Scan for the cell matching the given text and deliver its [X, Y] coordinate at center. 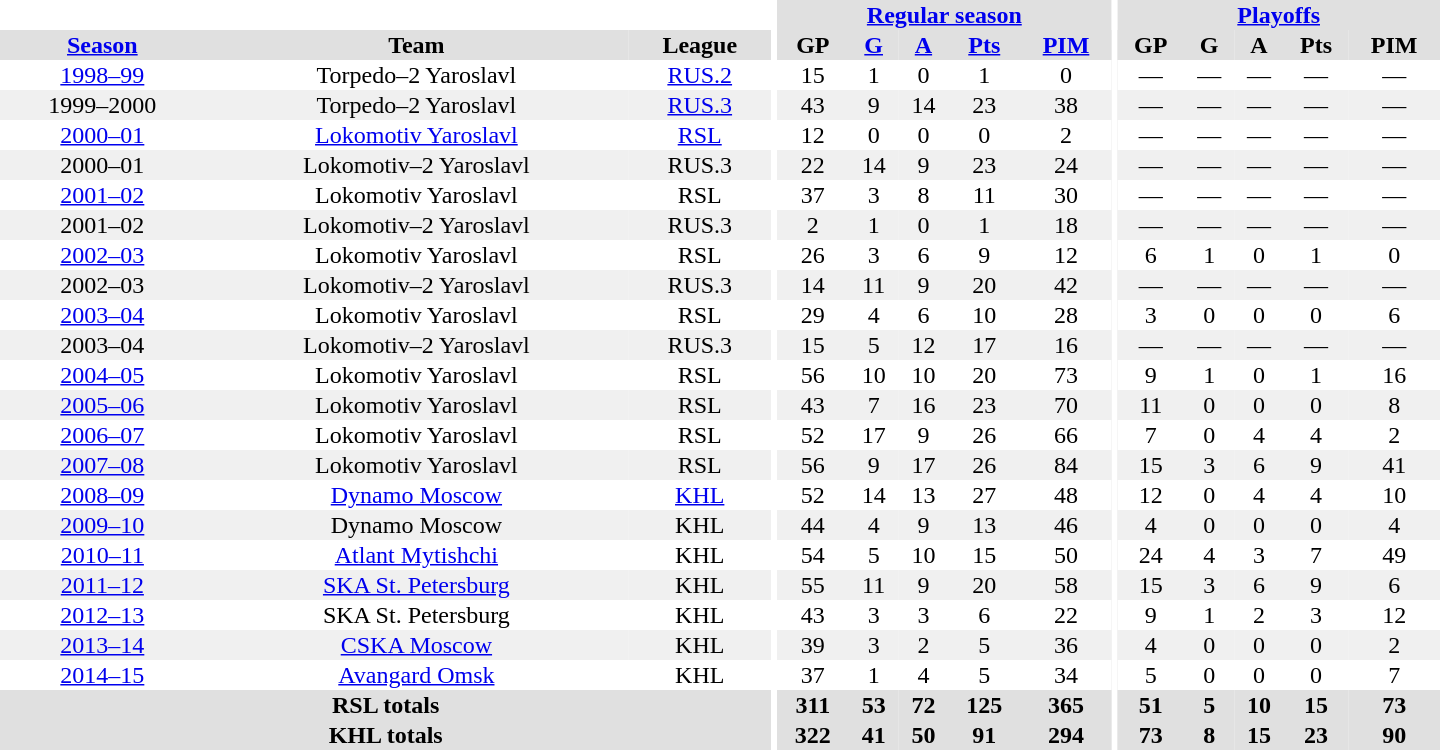
294 [1066, 735]
RUS.2 [700, 75]
55 [813, 585]
53 [874, 705]
League [700, 45]
2007–08 [102, 465]
29 [813, 315]
34 [1066, 675]
91 [984, 735]
1998–99 [102, 75]
311 [813, 705]
27 [984, 495]
46 [1066, 525]
Season [102, 45]
2008–09 [102, 495]
Team [416, 45]
CSKA Moscow [416, 645]
70 [1066, 405]
18 [1066, 225]
38 [1066, 105]
2010–11 [102, 555]
58 [1066, 585]
39 [813, 645]
2013–14 [102, 645]
49 [1394, 555]
Regular season [944, 15]
2011–12 [102, 585]
2009–10 [102, 525]
28 [1066, 315]
322 [813, 735]
66 [1066, 435]
90 [1394, 735]
2005–06 [102, 405]
125 [984, 705]
42 [1066, 285]
30 [1066, 195]
Playoffs [1278, 15]
54 [813, 555]
RSL totals [386, 705]
36 [1066, 645]
KHL totals [386, 735]
365 [1066, 705]
84 [1066, 465]
2012–13 [102, 615]
44 [813, 525]
2006–07 [102, 435]
Atlant Mytishchi [416, 555]
51 [1150, 705]
1999–2000 [102, 105]
72 [924, 705]
2004–05 [102, 375]
Avangard Omsk [416, 675]
2014–15 [102, 675]
48 [1066, 495]
